Return the (X, Y) coordinate for the center point of the cell that contains the specified text.  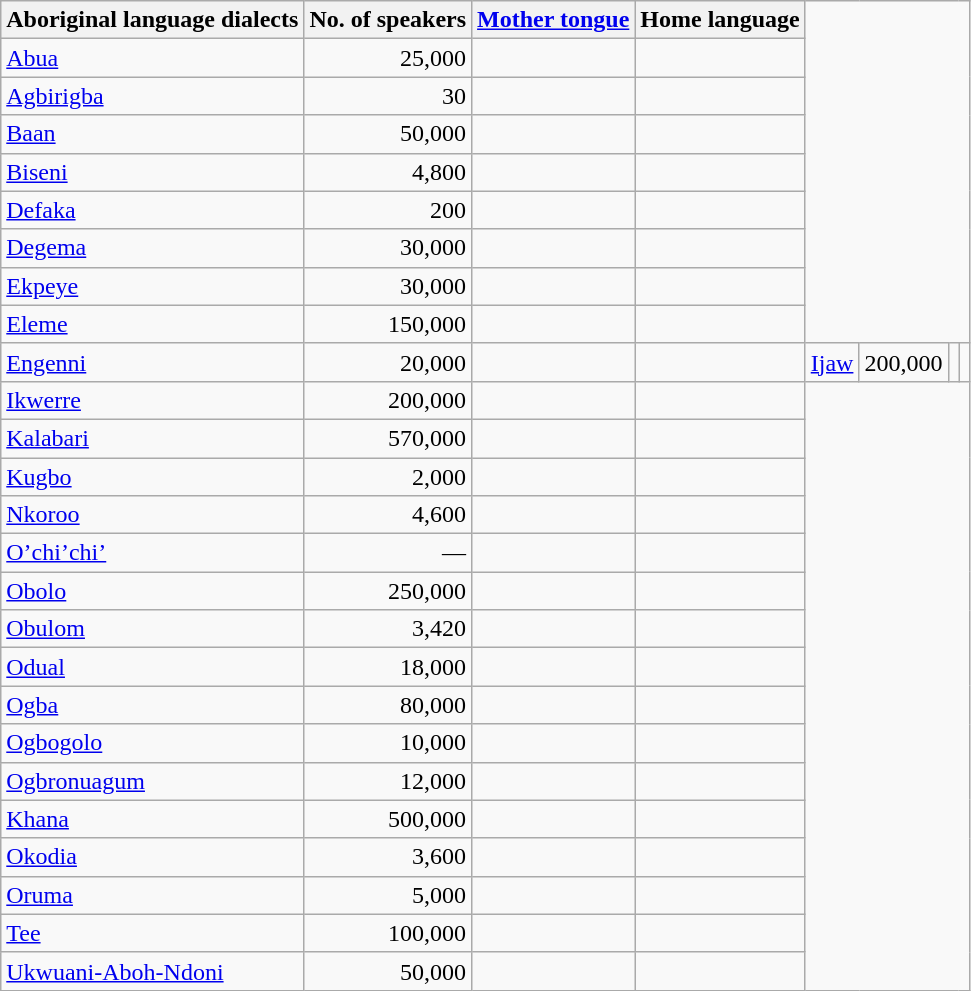
Ogba (152, 705)
Agbirigba (152, 96)
Ogbogolo (152, 743)
Okodia (152, 857)
3,420 (388, 629)
500,000 (388, 819)
570,000 (388, 438)
Oruma (152, 895)
Nkoroo (152, 515)
Ogbronuagum (152, 781)
150,000 (388, 324)
Degema (152, 248)
Eleme (152, 324)
Engenni (152, 362)
25,000 (388, 58)
Aboriginal language dialects (152, 20)
Kalabari (152, 438)
5,000 (388, 895)
Obolo (152, 591)
2,000 (388, 477)
No. of speakers (388, 20)
4,800 (388, 172)
3,600 (388, 857)
250,000 (388, 591)
80,000 (388, 705)
Ikwerre (152, 400)
Kugbo (152, 477)
200 (388, 210)
20,000 (388, 362)
Home language (720, 20)
4,600 (388, 515)
100,000 (388, 933)
Obulom (152, 629)
30 (388, 96)
Khana (152, 819)
12,000 (388, 781)
O’chi’chi’ (152, 553)
Ukwuani-Aboh-Ndoni (152, 971)
Biseni (152, 172)
Ijaw (832, 362)
Mother tongue (554, 20)
Abua (152, 58)
Odual (152, 667)
Baan (152, 134)
Defaka (152, 210)
Tee (152, 933)
18,000 (388, 667)
— (388, 553)
Ekpeye (152, 286)
10,000 (388, 743)
